Capture the cell that displays the provided text and extract its (X, Y) central coordinate. 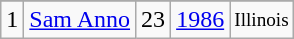
1 (12, 20)
23 (154, 20)
1986 (200, 20)
Sam Anno (80, 20)
Illinois (262, 20)
